Search for the cell housing the specified text and yield its [X, Y] center coordinate. 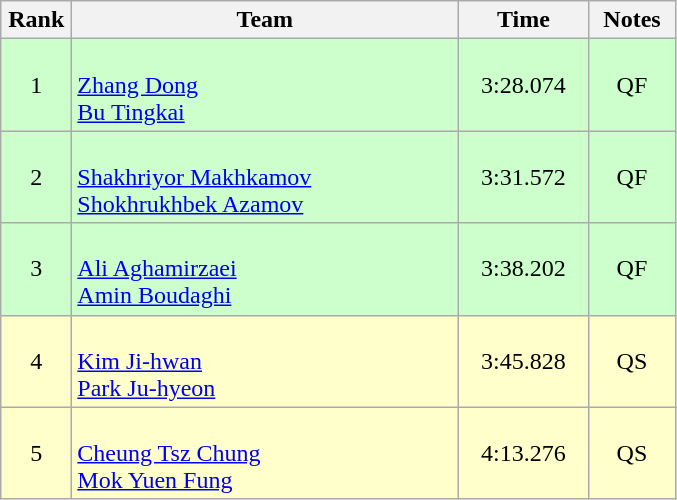
Zhang DongBu Tingkai [265, 85]
2 [36, 177]
4 [36, 361]
3:31.572 [524, 177]
3 [36, 269]
5 [36, 453]
Ali AghamirzaeiAmin Boudaghi [265, 269]
Notes [632, 20]
3:38.202 [524, 269]
Shakhriyor MakhkamovShokhrukhbek Azamov [265, 177]
Cheung Tsz ChungMok Yuen Fung [265, 453]
1 [36, 85]
Kim Ji-hwanPark Ju-hyeon [265, 361]
Team [265, 20]
3:45.828 [524, 361]
3:28.074 [524, 85]
Rank [36, 20]
Time [524, 20]
4:13.276 [524, 453]
